Find where the given text appears and provide that cell's center as (x, y) coordinate. 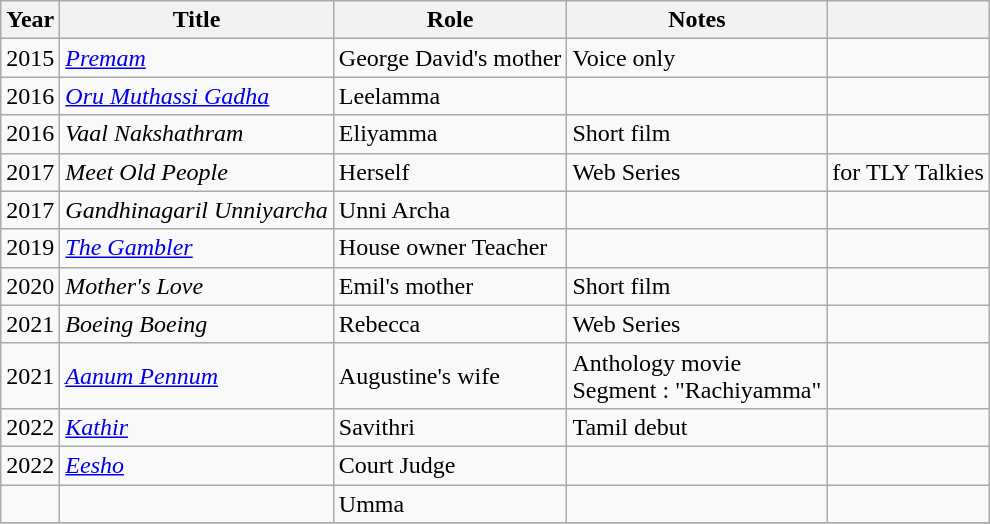
Eesho (196, 465)
Herself (450, 172)
Unni Archa (450, 210)
Oru Muthassi Gadha (196, 96)
Title (196, 20)
House owner Teacher (450, 248)
Boeing Boeing (196, 324)
2019 (30, 248)
Mother's Love (196, 286)
Voice only (697, 58)
Vaal Nakshathram (196, 134)
Eliyamma (450, 134)
2015 (30, 58)
Anthology movieSegment : "Rachiyamma" (697, 376)
Gandhinagaril Unniyarcha (196, 210)
for TLY Talkies (908, 172)
Role (450, 20)
Tamil debut (697, 427)
The Gambler (196, 248)
Premam (196, 58)
2020 (30, 286)
Umma (450, 503)
George David's mother (450, 58)
Meet Old People (196, 172)
Emil's mother (450, 286)
Augustine's wife (450, 376)
Aanum Pennum (196, 376)
Rebecca (450, 324)
Notes (697, 20)
Year (30, 20)
Leelamma (450, 96)
Savithri (450, 427)
Court Judge (450, 465)
Kathir (196, 427)
